Find where the given text appears and provide that cell's center as (X, Y) coordinate. 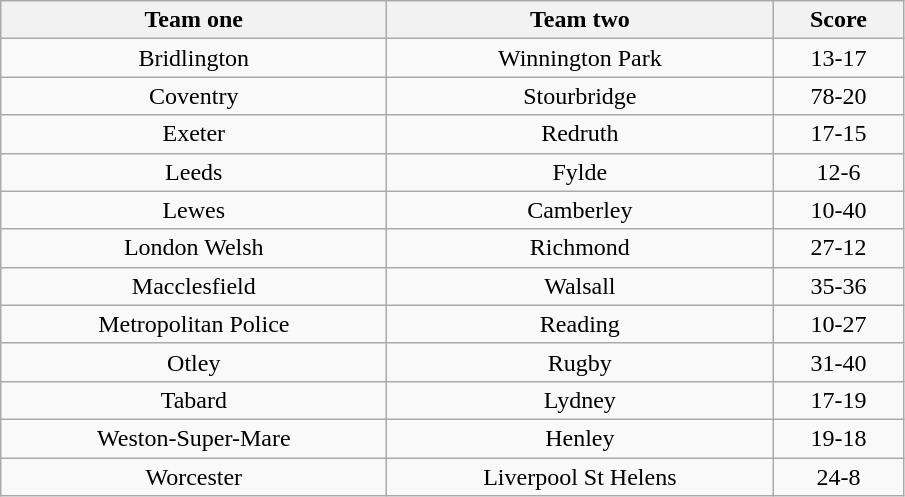
London Welsh (194, 248)
27-12 (838, 248)
Redruth (580, 134)
Metropolitan Police (194, 324)
Tabard (194, 400)
19-18 (838, 438)
Henley (580, 438)
Liverpool St Helens (580, 477)
24-8 (838, 477)
Richmond (580, 248)
Fylde (580, 172)
10-40 (838, 210)
Bridlington (194, 58)
Reading (580, 324)
Lydney (580, 400)
17-15 (838, 134)
Worcester (194, 477)
Exeter (194, 134)
Team two (580, 20)
Score (838, 20)
Leeds (194, 172)
17-19 (838, 400)
Team one (194, 20)
13-17 (838, 58)
Lewes (194, 210)
31-40 (838, 362)
Stourbridge (580, 96)
35-36 (838, 286)
Camberley (580, 210)
10-27 (838, 324)
78-20 (838, 96)
Rugby (580, 362)
Walsall (580, 286)
Macclesfield (194, 286)
Otley (194, 362)
Weston-Super-Mare (194, 438)
12-6 (838, 172)
Winnington Park (580, 58)
Coventry (194, 96)
